Provide the [x, y] coordinate of the cell's center where the given text is located.  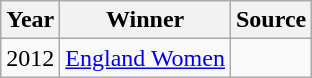
Source [270, 20]
Winner [146, 20]
Year [30, 20]
2012 [30, 58]
England Women [146, 58]
